For the text-containing cell, return its midpoint in (x, y) coordinate format. 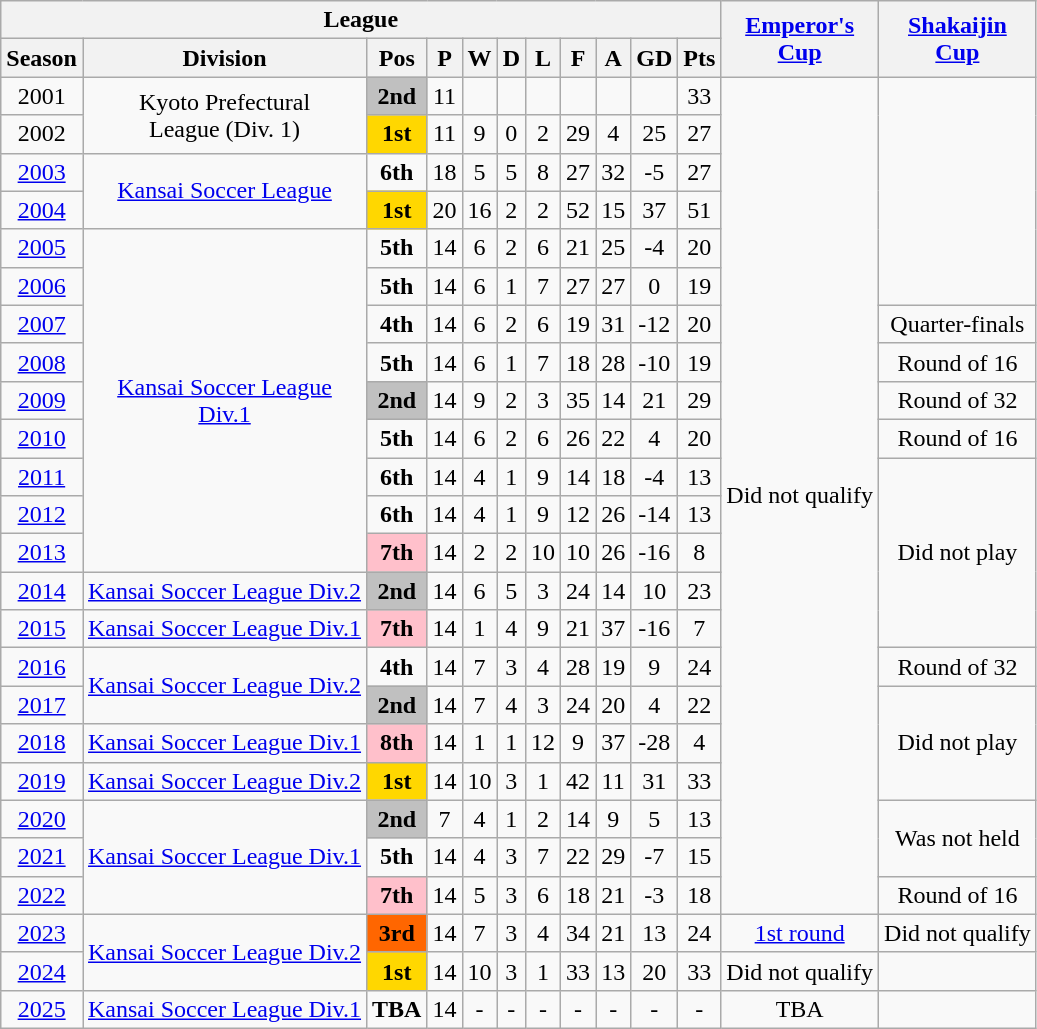
D (511, 58)
GD (654, 58)
2016 (42, 667)
Division (224, 58)
-12 (654, 324)
42 (578, 781)
2020 (42, 819)
52 (578, 210)
32 (614, 172)
2010 (42, 438)
A (614, 58)
51 (700, 210)
2024 (42, 971)
2019 (42, 781)
2005 (42, 248)
F (578, 58)
League (361, 20)
P (444, 58)
-10 (654, 362)
2018 (42, 743)
Pts (700, 58)
3rd (397, 933)
Quarter-finals (958, 324)
2004 (42, 210)
2003 (42, 172)
-7 (654, 857)
2013 (42, 553)
2011 (42, 477)
2009 (42, 400)
2002 (42, 134)
Was not held (958, 838)
2006 (42, 286)
8th (397, 743)
Kansai Soccer League (224, 191)
2021 (42, 857)
34 (578, 933)
2012 (42, 515)
Pos (397, 58)
-5 (654, 172)
Season (42, 58)
2023 (42, 933)
Kyoto Prefectural League (Div. 1) (224, 115)
16 (480, 210)
L (544, 58)
2022 (42, 895)
ShakaijinCup (958, 39)
2008 (42, 362)
1st round (800, 933)
2007 (42, 324)
Emperor'sCup (800, 39)
35 (578, 400)
-28 (654, 743)
W (480, 58)
2001 (42, 96)
2017 (42, 705)
Kansai Soccer LeagueDiv.1 (224, 400)
23 (700, 591)
-14 (654, 515)
2015 (42, 629)
2025 (42, 1009)
-3 (654, 895)
2014 (42, 591)
